Capture the cell that displays the provided text and extract its [X, Y] central coordinate. 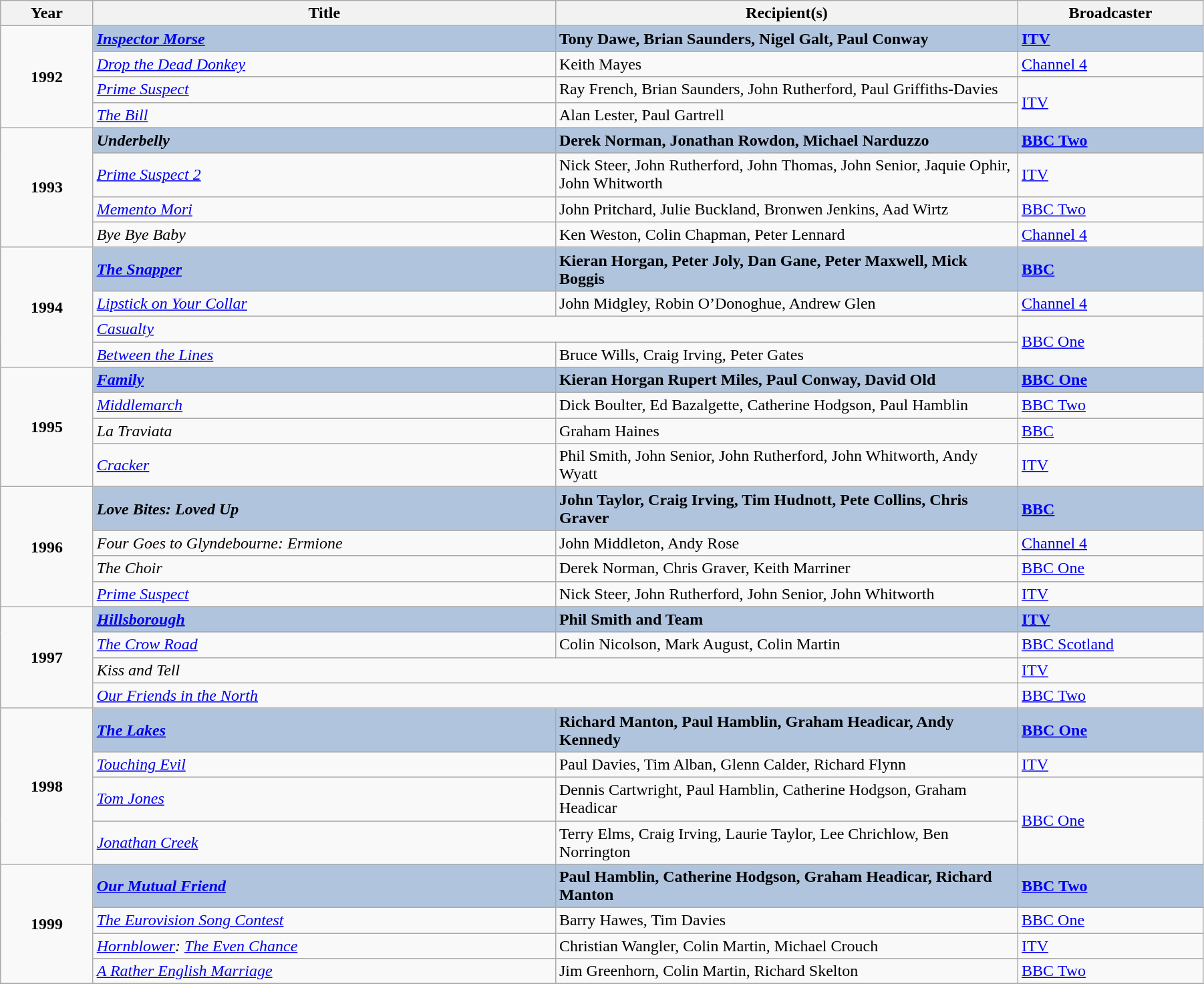
The Eurovision Song Contest [324, 921]
Family [324, 380]
Middlemarch [324, 405]
Christian Wangler, Colin Martin, Michael Crouch [786, 946]
Drop the Dead Donkey [324, 64]
Alan Lester, Paul Gartrell [786, 115]
Casualty [555, 329]
Keith Mayes [786, 64]
Richard Manton, Paul Hamblin, Graham Headicar, Andy Kennedy [786, 729]
Prime Suspect 2 [324, 175]
The Choir [324, 568]
La Traviata [324, 431]
Kiss and Tell [555, 670]
Dennis Cartwright, Paul Hamblin, Catherine Hodgson, Graham Headicar [786, 799]
1992 [47, 77]
Phil Smith, John Senior, John Rutherford, John Whitworth, Andy Wyatt [786, 465]
Tom Jones [324, 799]
Title [324, 13]
John Midgley, Robin O’Donoghue, Andrew Glen [786, 303]
John Middleton, Andy Rose [786, 543]
Recipient(s) [786, 13]
Colin Nicolson, Mark August, Colin Martin [786, 645]
1999 [47, 925]
Derek Norman, Chris Graver, Keith Marriner [786, 568]
Hillsborough [324, 619]
Bye Bye Baby [324, 234]
Phil Smith and Team [786, 619]
Graham Haines [786, 431]
John Taylor, Craig Irving, Tim Hudnott, Pete Collins, Chris Graver [786, 509]
Between the Lines [324, 355]
Love Bites: Loved Up [324, 509]
Kieran Horgan, Peter Joly, Dan Gane, Peter Maxwell, Mick Boggis [786, 269]
Our Friends in the North [555, 695]
The Bill [324, 115]
1993 [47, 187]
Inspector Morse [324, 39]
Ray French, Brian Saunders, John Rutherford, Paul Griffiths-Davies [786, 90]
Four Goes to Glyndebourne: Ermione [324, 543]
Our Mutual Friend [324, 886]
Kieran Horgan Rupert Miles, Paul Conway, David Old [786, 380]
Terry Elms, Craig Irving, Laurie Taylor, Lee Chrichlow, Ben Norrington [786, 842]
Nick Steer, John Rutherford, John Senior, John Whitworth [786, 594]
Barry Hawes, Tim Davies [786, 921]
Bruce Wills, Craig Irving, Peter Gates [786, 355]
1998 [47, 786]
Memento Mori [324, 209]
A Rather English Marriage [324, 971]
1995 [47, 428]
John Pritchard, Julie Buckland, Bronwen Jenkins, Aad Wirtz [786, 209]
Jonathan Creek [324, 842]
Touching Evil [324, 764]
Cracker [324, 465]
Paul Davies, Tim Alban, Glenn Calder, Richard Flynn [786, 764]
Dick Boulter, Ed Bazalgette, Catherine Hodgson, Paul Hamblin [786, 405]
Underbelly [324, 140]
The Lakes [324, 729]
Tony Dawe, Brian Saunders, Nigel Galt, Paul Conway [786, 39]
BBC Scotland [1110, 645]
The Snapper [324, 269]
1996 [47, 546]
Year [47, 13]
1994 [47, 307]
Paul Hamblin, Catherine Hodgson, Graham Headicar, Richard Manton [786, 886]
Ken Weston, Colin Chapman, Peter Lennard [786, 234]
Derek Norman, Jonathan Rowdon, Michael Narduzzo [786, 140]
1997 [47, 657]
Hornblower: The Even Chance [324, 946]
Nick Steer, John Rutherford, John Thomas, John Senior, Jaquie Ophir, John Whitworth [786, 175]
The Crow Road [324, 645]
Lipstick on Your Collar [324, 303]
Jim Greenhorn, Colin Martin, Richard Skelton [786, 971]
Broadcaster [1110, 13]
